Identify which cell holds the provided text, then report its (X, Y) central coordinate. 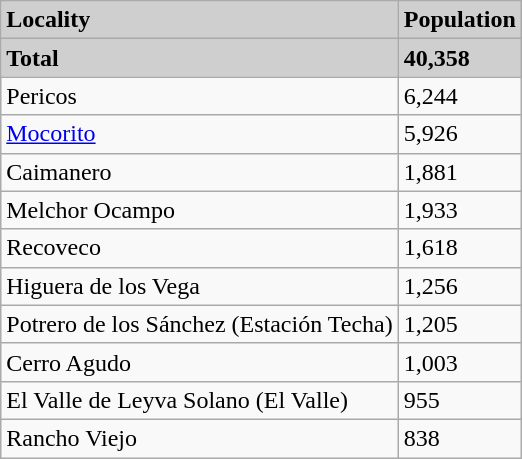
Population (460, 20)
1,933 (460, 210)
Potrero de los Sánchez (Estación Techa) (200, 324)
1,205 (460, 324)
40,358 (460, 58)
Rancho Viejo (200, 438)
1,003 (460, 362)
Locality (200, 20)
Cerro Agudo (200, 362)
955 (460, 400)
Recoveco (200, 248)
Melchor Ocampo (200, 210)
1,256 (460, 286)
Mocorito (200, 134)
838 (460, 438)
Higuera de los Vega (200, 286)
Total (200, 58)
6,244 (460, 96)
5,926 (460, 134)
1,618 (460, 248)
Pericos (200, 96)
El Valle de Leyva Solano (El Valle) (200, 400)
Caimanero (200, 172)
1,881 (460, 172)
